Pinpoint the cell where the given text exists, returning its [x, y] midpoint coordinate. 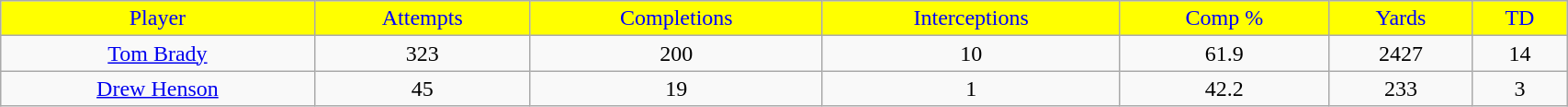
Completions [676, 18]
Player [158, 18]
TD [1519, 18]
Yards [1402, 18]
45 [423, 89]
Drew Henson [158, 89]
Interceptions [971, 18]
19 [676, 89]
10 [971, 53]
14 [1519, 53]
61.9 [1224, 53]
Comp % [1224, 18]
42.2 [1224, 89]
Attempts [423, 18]
3 [1519, 89]
323 [423, 53]
233 [1402, 89]
1 [971, 89]
200 [676, 53]
Tom Brady [158, 53]
2427 [1402, 53]
